Determine the (x, y) coordinate at the center of the cell enclosing the given text.  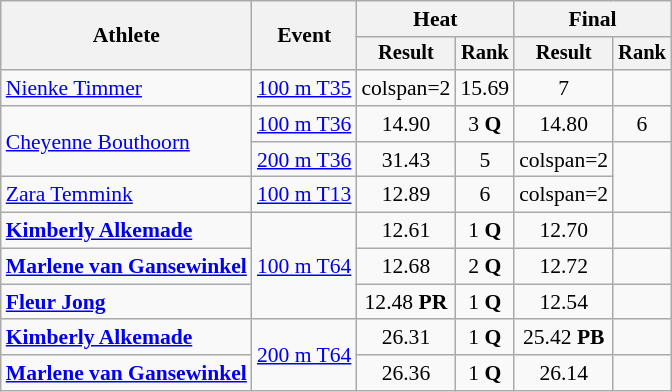
Zara Temmink (126, 195)
12.68 (406, 267)
Nienke Timmer (126, 88)
26.36 (406, 373)
15.69 (484, 88)
7 (564, 88)
12.61 (406, 231)
Final (592, 19)
12.48 PR (406, 302)
Heat (435, 19)
12.70 (564, 231)
12.54 (564, 302)
200 m T64 (304, 356)
100 m T64 (304, 266)
2 Q (484, 267)
14.90 (406, 124)
26.31 (406, 338)
25.42 PB (564, 338)
Athlete (126, 36)
5 (484, 160)
200 m T36 (304, 160)
100 m T13 (304, 195)
26.14 (564, 373)
12.89 (406, 195)
100 m T35 (304, 88)
100 m T36 (304, 124)
Event (304, 36)
Fleur Jong (126, 302)
14.80 (564, 124)
12.72 (564, 267)
3 Q (484, 124)
31.43 (406, 160)
Cheyenne Bouthoorn (126, 142)
